Pinpoint the cell where the given text exists, returning its [x, y] midpoint coordinate. 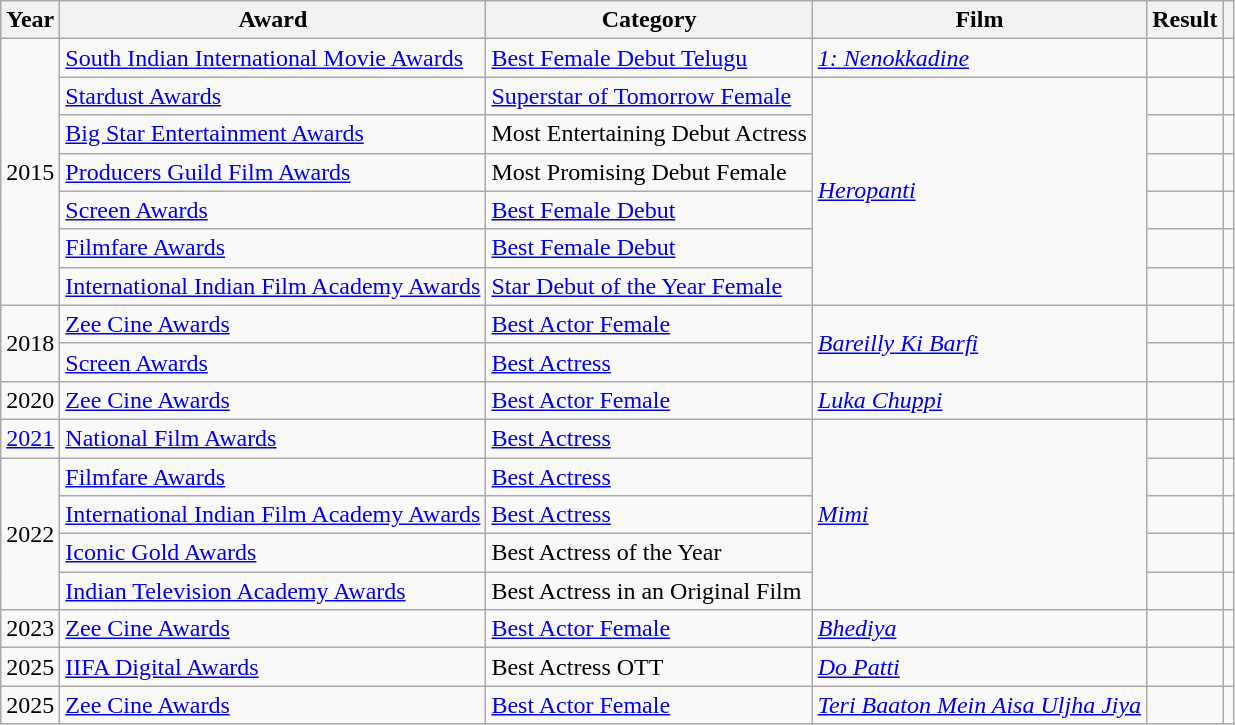
2022 [30, 534]
Producers Guild Film Awards [273, 172]
1: Nenokkadine [979, 58]
2018 [30, 343]
Superstar of Tomorrow Female [649, 96]
Best Actress OTT [649, 667]
Luka Chuppi [979, 400]
Result [1185, 20]
Year [30, 20]
Indian Television Academy Awards [273, 591]
Bhediya [979, 629]
Iconic Gold Awards [273, 553]
IIFA Digital Awards [273, 667]
2023 [30, 629]
Best Actress of the Year [649, 553]
Most Entertaining Debut Actress [649, 134]
Teri Baaton Mein Aisa Uljha Jiya [979, 705]
Best Female Debut Telugu [649, 58]
Award [273, 20]
Mimi [979, 514]
Star Debut of the Year Female [649, 286]
National Film Awards [273, 438]
2020 [30, 400]
Most Promising Debut Female [649, 172]
Do Patti [979, 667]
Category [649, 20]
South Indian International Movie Awards [273, 58]
Bareilly Ki Barfi [979, 343]
Heropanti [979, 191]
Stardust Awards [273, 96]
Film [979, 20]
Best Actress in an Original Film [649, 591]
2015 [30, 172]
2021 [30, 438]
Big Star Entertainment Awards [273, 134]
